Return the [X, Y] coordinate for the center point of the cell that contains the specified text.  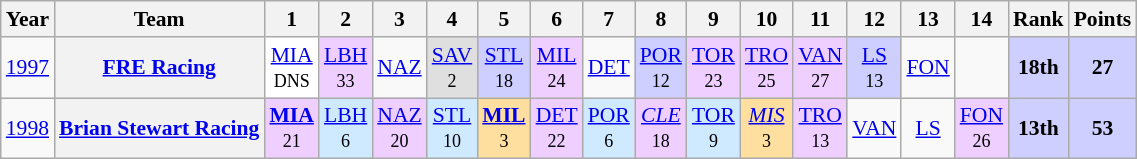
NAZ20 [399, 128]
FRE Racing [159, 68]
Year [28, 19]
VAN [874, 128]
11 [820, 19]
CLE18 [661, 128]
1998 [28, 128]
MIA21 [291, 128]
STL10 [452, 128]
3 [399, 19]
Brian Stewart Racing [159, 128]
TOR9 [714, 128]
1 [291, 19]
Points [1103, 19]
LBH6 [346, 128]
5 [504, 19]
1997 [28, 68]
TRO25 [766, 68]
12 [874, 19]
STL18 [504, 68]
2 [346, 19]
LS13 [874, 68]
14 [982, 19]
DET22 [557, 128]
NAZ [399, 68]
MIS3 [766, 128]
8 [661, 19]
13 [928, 19]
MIL3 [504, 128]
7 [609, 19]
LS [928, 128]
13th [1038, 128]
53 [1103, 128]
FON26 [982, 128]
9 [714, 19]
POR6 [609, 128]
27 [1103, 68]
18th [1038, 68]
Rank [1038, 19]
FON [928, 68]
10 [766, 19]
6 [557, 19]
DET [609, 68]
POR12 [661, 68]
4 [452, 19]
VAN27 [820, 68]
MIL24 [557, 68]
LBH33 [346, 68]
TRO13 [820, 128]
MIADNS [291, 68]
TOR23 [714, 68]
Team [159, 19]
SAV2 [452, 68]
